Output the [x, y] coordinate of the center of the cell containing the given text.  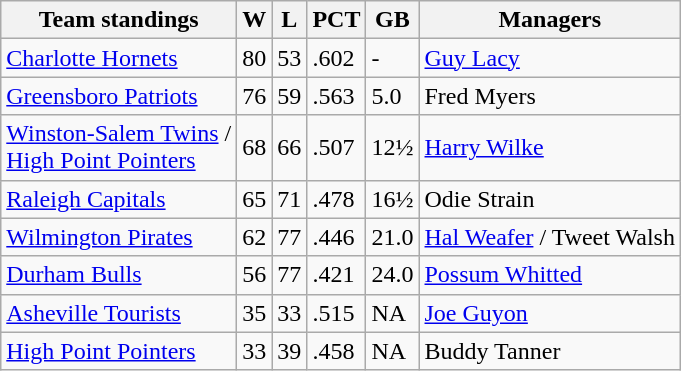
Raleigh Capitals [119, 199]
76 [254, 96]
.458 [336, 351]
GB [392, 20]
Odie Strain [550, 199]
65 [254, 199]
.563 [336, 96]
Asheville Tourists [119, 313]
59 [290, 96]
Durham Bulls [119, 275]
Joe Guyon [550, 313]
16½ [392, 199]
Managers [550, 20]
62 [254, 237]
35 [254, 313]
Harry Wilke [550, 148]
Greensboro Patriots [119, 96]
High Point Pointers [119, 351]
68 [254, 148]
Buddy Tanner [550, 351]
21.0 [392, 237]
66 [290, 148]
5.0 [392, 96]
56 [254, 275]
Team standings [119, 20]
Guy Lacy [550, 58]
Fred Myers [550, 96]
80 [254, 58]
.446 [336, 237]
39 [290, 351]
L [290, 20]
24.0 [392, 275]
.478 [336, 199]
.515 [336, 313]
.602 [336, 58]
Possum Whitted [550, 275]
Hal Weafer / Tweet Walsh [550, 237]
- [392, 58]
W [254, 20]
12½ [392, 148]
53 [290, 58]
PCT [336, 20]
Wilmington Pirates [119, 237]
Charlotte Hornets [119, 58]
71 [290, 199]
Winston-Salem Twins / High Point Pointers [119, 148]
.507 [336, 148]
.421 [336, 275]
